Scan for the cell matching the given text and deliver its [x, y] coordinate at center. 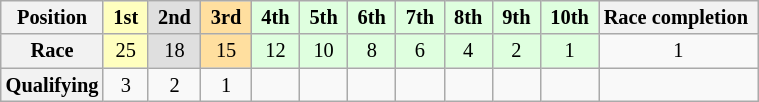
6 [420, 51]
Race [52, 51]
Position [52, 17]
5th [323, 17]
Race completion [678, 17]
10th [569, 17]
2nd [174, 17]
8th [468, 17]
8 [372, 51]
Qualifying [52, 85]
6th [372, 17]
18 [174, 51]
12 [275, 51]
1st [126, 17]
10 [323, 51]
25 [126, 51]
4 [468, 51]
3 [126, 85]
4th [275, 17]
7th [420, 17]
3rd [226, 17]
9th [516, 17]
15 [226, 51]
